Provide the [X, Y] coordinate of the cell's center where the given text is located.  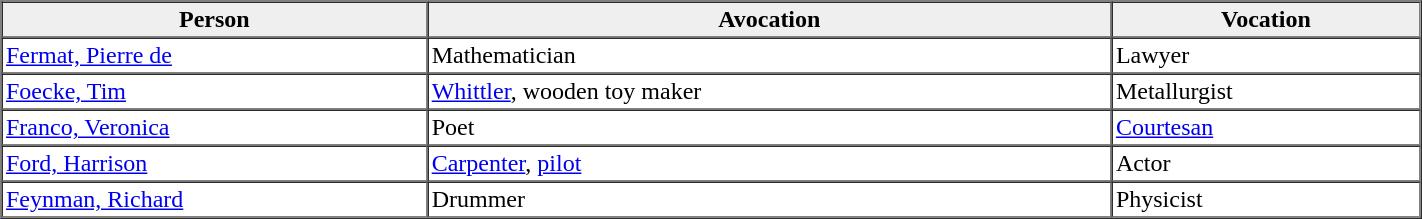
Actor [1266, 164]
Poet [769, 128]
Ford, Harrison [215, 164]
Person [215, 20]
Drummer [769, 200]
Lawyer [1266, 56]
Foecke, Tim [215, 92]
Metallurgist [1266, 92]
Courtesan [1266, 128]
Whittler, wooden toy maker [769, 92]
Carpenter, pilot [769, 164]
Physicist [1266, 200]
Franco, Veronica [215, 128]
Fermat, Pierre de [215, 56]
Vocation [1266, 20]
Avocation [769, 20]
Feynman, Richard [215, 200]
Mathematician [769, 56]
